Find where the given text appears and provide that cell's center as (x, y) coordinate. 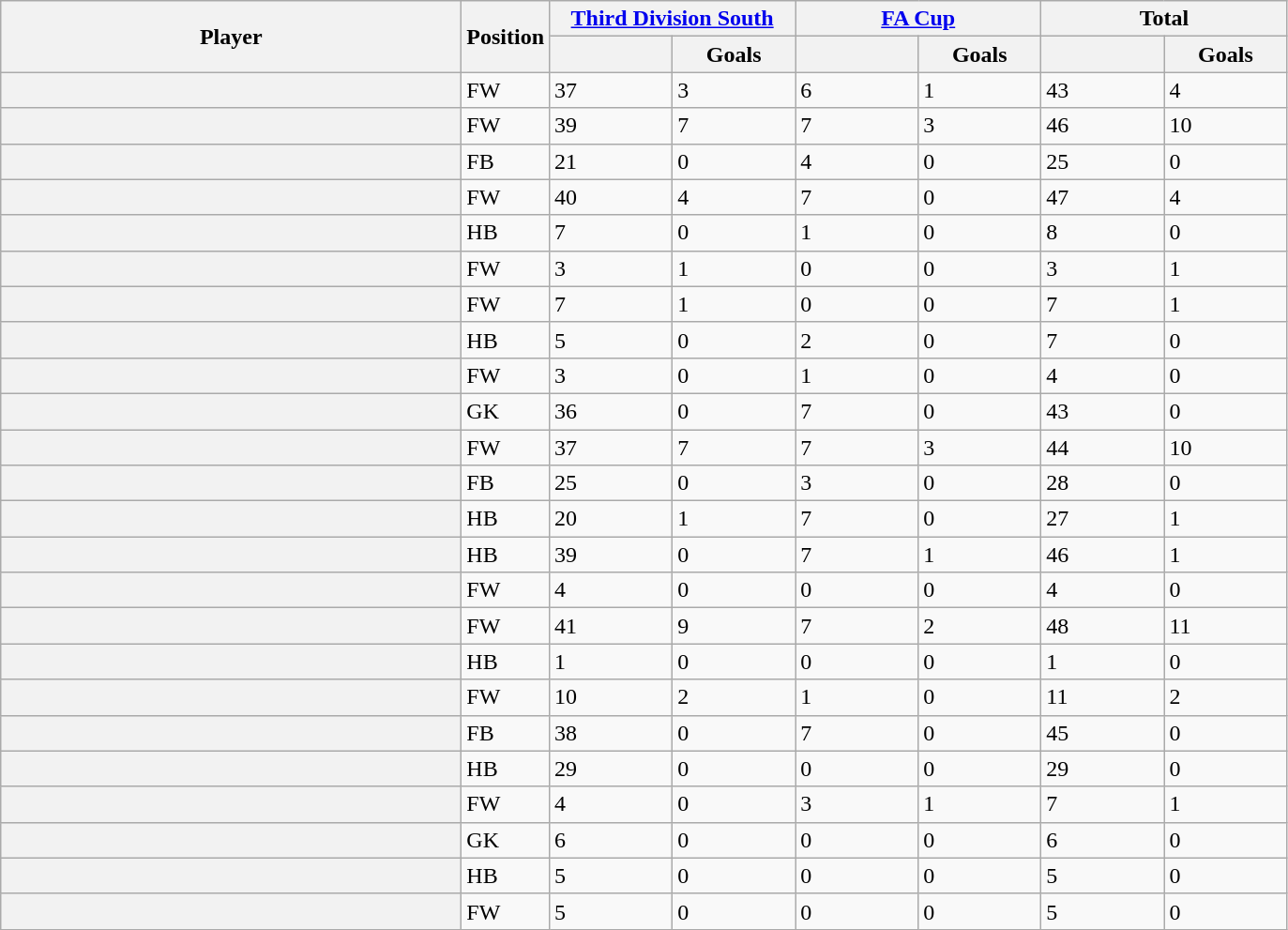
38 (612, 733)
48 (1103, 626)
Total (1164, 19)
45 (1103, 733)
47 (1103, 197)
21 (612, 161)
36 (612, 411)
27 (1103, 519)
28 (1103, 483)
Position (506, 37)
44 (1103, 448)
20 (612, 519)
9 (734, 626)
Third Division South (673, 19)
Player (231, 37)
FA Cup (918, 19)
41 (612, 626)
8 (1103, 233)
40 (612, 197)
